Extract the (X, Y) coordinate from the center of the cell holding the provided text.  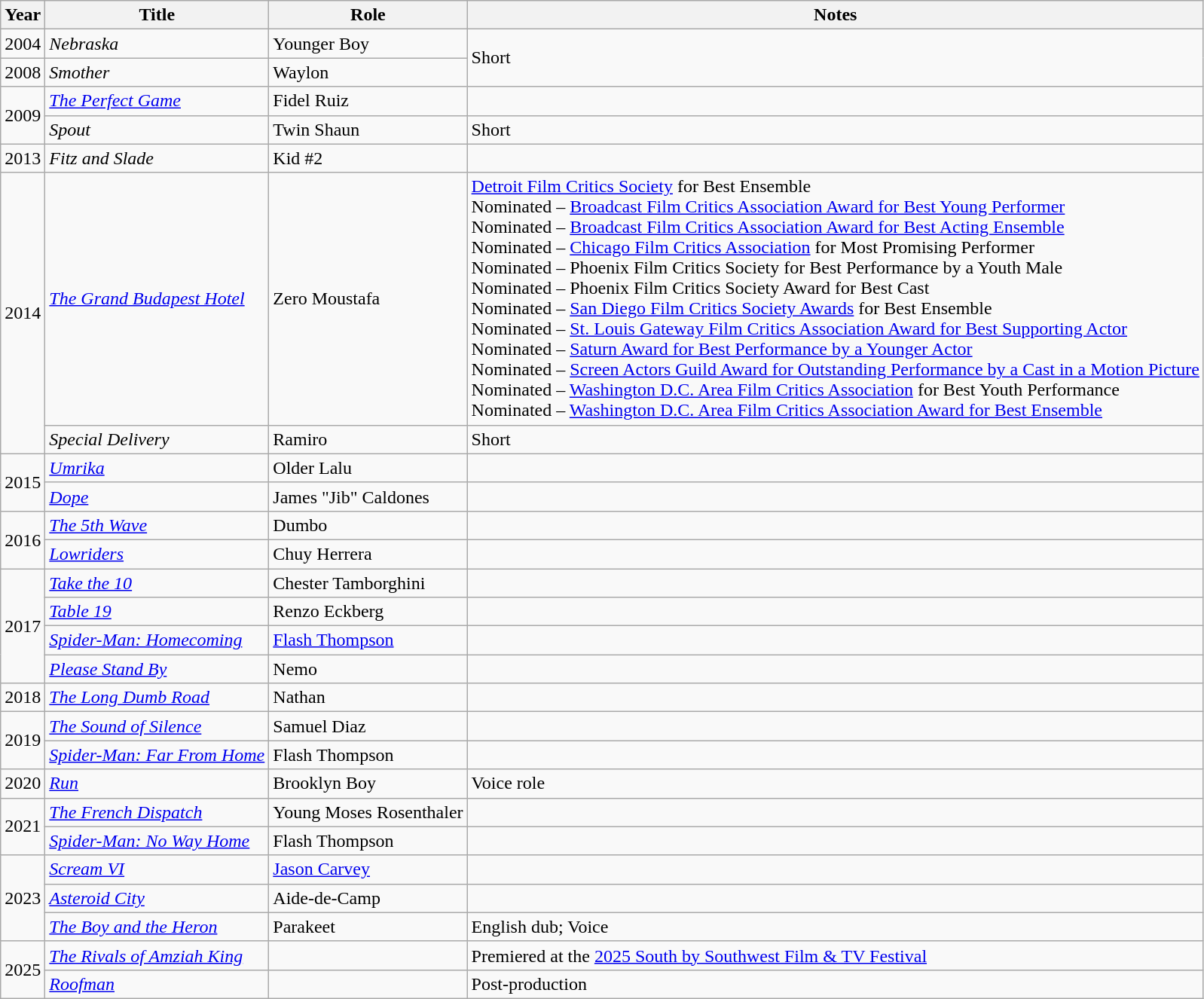
Year (23, 15)
2021 (23, 826)
Title (157, 15)
James "Jib" Caldones (368, 496)
Dumbo (368, 525)
Nathan (368, 698)
The Sound of Silence (157, 726)
Roofman (157, 984)
Lowriders (157, 554)
Spider-Man: Far From Home (157, 755)
English dub; Voice (835, 927)
The Grand Budapest Hotel (157, 298)
Nebraska (157, 44)
Twin Shaun (368, 130)
Post-production (835, 984)
Umrika (157, 468)
Younger Boy (368, 44)
Chuy Herrera (368, 554)
Fitz and Slade (157, 158)
Renzo Eckberg (368, 612)
2019 (23, 741)
Scream VI (157, 869)
Notes (835, 15)
Zero Moustafa (368, 298)
Fidel Ruiz (368, 101)
2004 (23, 44)
The Boy and the Heron (157, 927)
Brooklyn Boy (368, 784)
Role (368, 15)
Nemo (368, 669)
Ramiro (368, 439)
Waylon (368, 72)
Spider-Man: No Way Home (157, 841)
The Perfect Game (157, 101)
Please Stand By (157, 669)
2008 (23, 72)
Run (157, 784)
Voice role (835, 784)
Young Moses Rosenthaler (368, 812)
2015 (23, 482)
2023 (23, 898)
2009 (23, 115)
Premiered at the 2025 South by Southwest Film & TV Festival (835, 955)
Asteroid City (157, 898)
Chester Tamborghini (368, 582)
The French Dispatch (157, 812)
2025 (23, 970)
The Rivals of Amziah King (157, 955)
2018 (23, 698)
Spout (157, 130)
2017 (23, 625)
Dope (157, 496)
2013 (23, 158)
Parakeet (368, 927)
Kid #2 (368, 158)
Smother (157, 72)
2020 (23, 784)
Samuel Diaz (368, 726)
Take the 10 (157, 582)
Spider-Man: Homecoming (157, 640)
Table 19 (157, 612)
Special Delivery (157, 439)
Older Lalu (368, 468)
Aide-de-Camp (368, 898)
Jason Carvey (368, 869)
2014 (23, 313)
The 5th Wave (157, 525)
The Long Dumb Road (157, 698)
2016 (23, 539)
